Provide the (x, y) coordinate of the cell's center where the given text is located.  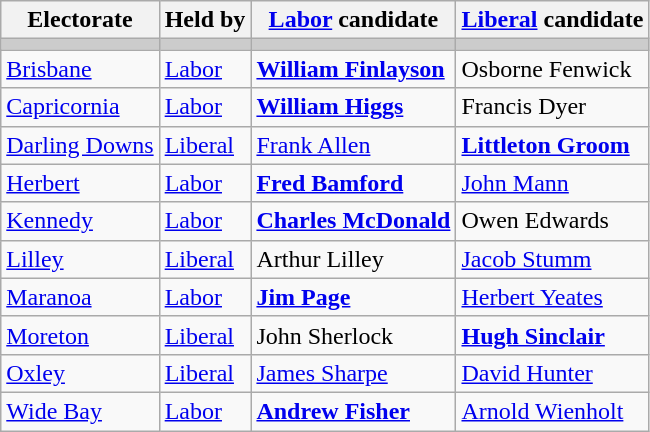
Darling Downs (80, 145)
Jim Page (354, 297)
James Sharpe (354, 373)
Frank Allen (354, 145)
Francis Dyer (552, 107)
Held by (205, 20)
Fred Bamford (354, 183)
Herbert Yeates (552, 297)
Arthur Lilley (354, 259)
William Higgs (354, 107)
Jacob Stumm (552, 259)
Charles McDonald (354, 221)
Arnold Wienholt (552, 411)
Hugh Sinclair (552, 335)
John Sherlock (354, 335)
William Finlayson (354, 69)
Electorate (80, 20)
Kennedy (80, 221)
Maranoa (80, 297)
Herbert (80, 183)
Andrew Fisher (354, 411)
Lilley (80, 259)
David Hunter (552, 373)
Capricornia (80, 107)
Littleton Groom (552, 145)
Owen Edwards (552, 221)
Oxley (80, 373)
Labor candidate (354, 20)
Wide Bay (80, 411)
Osborne Fenwick (552, 69)
John Mann (552, 183)
Moreton (80, 335)
Brisbane (80, 69)
Liberal candidate (552, 20)
